Detect which cell encompasses the target text, then output its [x, y] center coordinate. 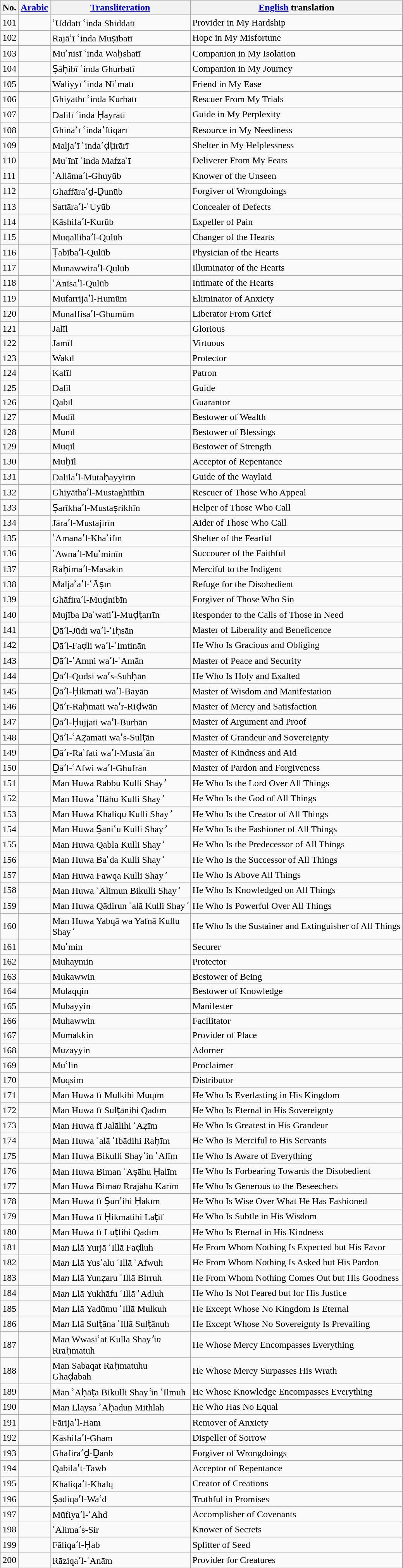
Ḏāʼl-Jūdi waʼl-ʾIḥsān [120, 630]
Munawwiraʼl-Qulūb [120, 268]
Man Huwa ʿĀlimun Bikulli Shayʾ [120, 890]
Ḏāʼl-Faḍli waʼl-ʾImtinān [120, 645]
Transliteration [120, 8]
Ghināʾī ʿindaʼftiqārī [120, 130]
112 [9, 191]
143 [9, 661]
Rescuer of Those Who Appeal [296, 492]
He Who Is Above All Things [296, 875]
He Who Is Gracious and Obliging [296, 645]
Mubayyin [120, 1006]
174 [9, 1141]
Bestower of Wealth [296, 417]
Securer [296, 947]
106 [9, 99]
121 [9, 329]
Virtuous [296, 343]
195 [9, 1484]
Man Huwa ʾIlāhu Kulli Shayʾ [120, 799]
Man Huwa fī Sulṭānihi Qadīm [120, 1110]
189 [9, 1392]
Jamīl [120, 343]
148 [9, 737]
105 [9, 84]
He Who Is Knowledged on All Things [296, 890]
He Who Is Merciful to His Servants [296, 1141]
Muʿlin [120, 1065]
113 [9, 207]
130 [9, 462]
Facilitator [296, 1021]
Patron [296, 373]
104 [9, 69]
102 [9, 38]
117 [9, 268]
Intimate of the Hearts [296, 283]
Man Wwasiʿat Kulla Shayʾin Rraḥmatuh [120, 1345]
Jāraʼl-Mustajīrīn [120, 523]
127 [9, 417]
Muʾnisī ʿinda Waḥshatī [120, 53]
Ghiyāthaʼl-Mustaghīthīn [120, 492]
Qābilaʼt-Tawb [120, 1469]
114 [9, 222]
ʾAmānaʼl-Khāʾifīn [120, 538]
179 [9, 1217]
173 [9, 1125]
Man Huwa Qādirun ʿalā Kulli Shayʾ [120, 906]
He Who Is the Lord Over All Things [296, 783]
Man Huwa ʿalā ʿIbādihi Raḥīm [120, 1141]
Succourer of the Faithful [296, 554]
Muqīl [120, 447]
149 [9, 752]
Companion in My Isolation [296, 53]
Rajāʾī ʿinda Muṣībatī [120, 38]
Bestower of Blessings [296, 432]
ʿUddatī ʿinda Shiddatī [120, 23]
180 [9, 1232]
Fārijaʼl-Ham [120, 1422]
Fāliqaʼl-Ḥab [120, 1545]
187 [9, 1345]
131 [9, 477]
ʾAnīsaʼl-Qulūb [120, 283]
Dalīl [120, 387]
Ḏāʼl-Qudsi waʼs-Subḥān [120, 676]
181 [9, 1247]
167 [9, 1035]
150 [9, 768]
Man Huwa fī Mulkihi Muqīm [120, 1095]
He Except Whose No Kingdom Is Eternal [296, 1309]
Ḏāʼr-Raḥmati waʼr-Riḍwān [120, 707]
151 [9, 783]
Man Huwa fī Ṣunʿihi Ḥakīm [120, 1201]
Man Huwa Rabbu Kulli Shayʾ [120, 783]
He Who Is Not Feared but for His Justice [296, 1293]
Man Huwa Baʿda Kulli Shayʾ [120, 860]
English translation [296, 8]
Dalīlī ʿinda Ḥayratī [120, 115]
Forgiver of Those Who Sin [296, 600]
Master of Grandeur and Sovereignty [296, 737]
Master of Kindness and Aid [296, 752]
Provider for Creatures [296, 1560]
171 [9, 1095]
Mulaqqin [120, 991]
He Who Is the Fashioner of All Things [296, 829]
153 [9, 814]
Eliminator of Anxiety [296, 298]
Muʾmin [120, 947]
185 [9, 1309]
186 [9, 1324]
Merciful to the Indigent [296, 569]
Illuminator of the Hearts [296, 268]
Provider of Place [296, 1035]
123 [9, 358]
124 [9, 373]
139 [9, 600]
Guide of the Waylaid [296, 477]
Shelter of the Fearful [296, 538]
166 [9, 1021]
He Who Is the Creator of All Things [296, 814]
110 [9, 161]
156 [9, 860]
Man Huwa Biman Rrajāhu Karīm [120, 1186]
Ṣāḥibī ʿinda Ghurbatī [120, 69]
Rāḥimaʼl-Masākīn [120, 569]
Changer of the Hearts [296, 237]
Guarantor [296, 402]
158 [9, 890]
Bestower of Strength [296, 447]
165 [9, 1006]
Ghaffāraʼḏ-Ḏunūb [120, 191]
He Who Is Everlasting in His Kingdom [296, 1095]
168 [9, 1050]
193 [9, 1453]
175 [9, 1156]
Aider of Those Who Call [296, 523]
Responder to the Calls of Those in Need [296, 615]
He Who Is Wise Over What He Has Fashioned [296, 1201]
Muhaymin [120, 962]
Sattāraʼl-ʿUyūb [120, 207]
Man Llaysa ʾAḥadun Mithlah [120, 1407]
He Who Is the Predecessor of All Things [296, 845]
He Who Is the Successor of All Things [296, 860]
197 [9, 1514]
Knower of Secrets [296, 1530]
Concealer of Defects [296, 207]
184 [9, 1293]
177 [9, 1186]
Guide [296, 387]
192 [9, 1438]
101 [9, 23]
Muhawwin [120, 1021]
162 [9, 962]
Mukawwin [120, 977]
Man Llā Yusʾalu ʾIllā ʿAfwuh [120, 1263]
Ghiyāthī ʿinda Kurbatī [120, 99]
Master of Mercy and Satisfaction [296, 707]
125 [9, 387]
Remover of Anxiety [296, 1422]
160 [9, 927]
Truthful in Promises [296, 1499]
Glorious [296, 329]
137 [9, 569]
132 [9, 492]
119 [9, 298]
Helper of Those Who Call [296, 507]
Refuge for the Disobedient [296, 584]
182 [9, 1263]
Ḏāʼr-Raʾfati waʼl-Mustaʿān [120, 752]
191 [9, 1422]
159 [9, 906]
109 [9, 145]
154 [9, 829]
Rāziqaʼl-ʾAnām [120, 1560]
120 [9, 314]
Shelter in My Helplessness [296, 145]
Man Llā Sulṭāna ʾIllā Sulṭānuh [120, 1324]
Man ʾAḥāṭa Bikulli Shayʾin ʿIlmuh [120, 1392]
Man Llā Yurjā ʾIllā Faḍluh [120, 1247]
Rescuer From My Trials [296, 99]
Mūfiyaʼl-ʿAhd [120, 1514]
200 [9, 1560]
108 [9, 130]
Munīl [120, 432]
Man Huwa Ṣāniʿu Kulli Shayʾ [120, 829]
176 [9, 1171]
103 [9, 53]
Dalīlaʼl-Mutaḥayyirīn [120, 477]
115 [9, 237]
Munaffisaʼl-Ghumūm [120, 314]
Man Llā Yadūmu ʾIllā Mulkuh [120, 1309]
Ḏāʼl-ʿAfwi waʼl-Ghufrān [120, 768]
163 [9, 977]
Man Huwa fī Jalālihi ʿAẓīm [120, 1125]
Mujība Daʿwatiʼl-Muḍṭarrīn [120, 615]
Master of Argument and Proof [296, 722]
Bestower of Knowledge [296, 991]
Ḏāʼl-Ḥujjati waʼl-Burhān [120, 722]
Accomplisher of Covenants [296, 1514]
Maljaʾaʼl-ʿĀṣīn [120, 584]
172 [9, 1110]
Distributor [296, 1080]
164 [9, 991]
No. [9, 8]
188 [9, 1371]
141 [9, 630]
Ghāfiraʼl-Muḏnibīn [120, 600]
ʿĀlimaʼs-Sir [120, 1530]
136 [9, 554]
Waliyyī ʿinda Niʿmatī [120, 84]
Kāshifaʼl-Gham [120, 1438]
He From Whom Nothing Comes Out but His Goodness [296, 1278]
He Who Is Subtle in His Wisdom [296, 1217]
Friend in My Ease [296, 84]
155 [9, 845]
146 [9, 707]
Dispeller of Sorrow [296, 1438]
ʿAllāmaʼl-Ghuyūb [120, 176]
Man Huwa Fawqa Kulli Shayʾ [120, 875]
He From Whom Nothing Is Asked but His Pardon [296, 1263]
He Who Has No Equal [296, 1407]
142 [9, 645]
Man Sabaqat Raḥmatuhu Ghaḍabah [120, 1371]
Deliverer From My Fears [296, 161]
He Who Is Eternal in His Kindness [296, 1232]
Muzayyin [120, 1050]
Manifester [296, 1006]
Ṭabībaʼl-Qulūb [120, 252]
Ghāfiraʼḏ-Ḏanb [120, 1453]
152 [9, 799]
He Whose Mercy Surpasses His Wrath [296, 1371]
196 [9, 1499]
Master of Pardon and Forgiveness [296, 768]
126 [9, 402]
Mudīl [120, 417]
Ṣarīkhaʼl-Mustaṣrikhīn [120, 507]
Khāliqaʼl-Khalq [120, 1484]
He Who Is the Sustainer and Extinguisher of All Things [296, 927]
Bestower of Being [296, 977]
He Who Is Holy and Exalted [296, 676]
183 [9, 1278]
He Whose Mercy Encompasses Everything [296, 1345]
Muqallibaʼl-Qulūb [120, 237]
Provider in My Hardship [296, 23]
Jalīl [120, 329]
194 [9, 1469]
Liberator From Grief [296, 314]
Knower of the Unseen [296, 176]
Man Huwa fī Luṭfihi Qadīm [120, 1232]
Expeller of Pain [296, 222]
169 [9, 1065]
Kāshifaʼl-Kurūb [120, 222]
Maljaʾī ʿindaʼḍṭirārī [120, 145]
134 [9, 523]
157 [9, 875]
Qabīl [120, 402]
He Who Is Powerful Over All Things [296, 906]
Resource in My Neediness [296, 130]
138 [9, 584]
170 [9, 1080]
Guide in My Perplexity [296, 115]
Muḥīl [120, 462]
Man Huwa Qabla Kulli Shayʾ [120, 845]
He From Whom Nothing Is Expected but His Favor [296, 1247]
128 [9, 432]
Creator of Creations [296, 1484]
Ḏāʼl-ʾAmni waʼl-ʾAmān [120, 661]
He Whose Knowledge Encompasses Everything [296, 1392]
Man Huwa fī Ḥikmatihi Laṭīf [120, 1217]
He Who Is the God of All Things [296, 799]
He Who Is Forbearing Towards the Disobedient [296, 1171]
Master of Wisdom and Manifestation [296, 691]
190 [9, 1407]
107 [9, 115]
Man Huwa Biman ʿAṣāhu Ḥalīm [120, 1171]
129 [9, 447]
Man Huwa Khāliqu Kulli Shayʾ [120, 814]
He Who Is Eternal in His Sovereignty [296, 1110]
133 [9, 507]
Mumakkin [120, 1035]
Kafīl [120, 373]
Ḏāʼl-Ḥikmati waʼl-Bayān [120, 691]
122 [9, 343]
178 [9, 1201]
Master of Liberality and Beneficence [296, 630]
Proclaimer [296, 1065]
144 [9, 676]
Companion in My Journey [296, 69]
Man Huwa Yabqā wa Yafnā Kullu Shayʾ [120, 927]
135 [9, 538]
145 [9, 691]
199 [9, 1545]
Adorner [296, 1050]
Wakīl [120, 358]
Muqsim [120, 1080]
ʿAwnaʼl-Muʾminīn [120, 554]
Man Huwa Bikulli Shayʾin ʿAlīm [120, 1156]
Muʿīnī ʿinda Mafzaʿī [120, 161]
111 [9, 176]
116 [9, 252]
118 [9, 283]
161 [9, 947]
140 [9, 615]
Man Llā Yukhāfu ʾIllā ʿAdluh [120, 1293]
Ḏāʼl-ʿAẓamati waʼs-Sulṭān [120, 737]
Ṣādiqaʼl-Waʿd [120, 1499]
He Who Is Greatest in His Grandeur [296, 1125]
Mufarrijaʼl-Humūm [120, 298]
Master of Peace and Security [296, 661]
He Who Is Aware of Everything [296, 1156]
Splitter of Seed [296, 1545]
He Except Whose No Sovereignty Is Prevailing [296, 1324]
Arabic [34, 8]
198 [9, 1530]
147 [9, 722]
Physician of the Hearts [296, 252]
He Who Is Generous to the Beseechers [296, 1186]
Man Llā Yunẓaru ʾIllā Birruh [120, 1278]
Hope in My Misfortune [296, 38]
